Provide the (x, y) coordinate of the cell's center where the given text is located.  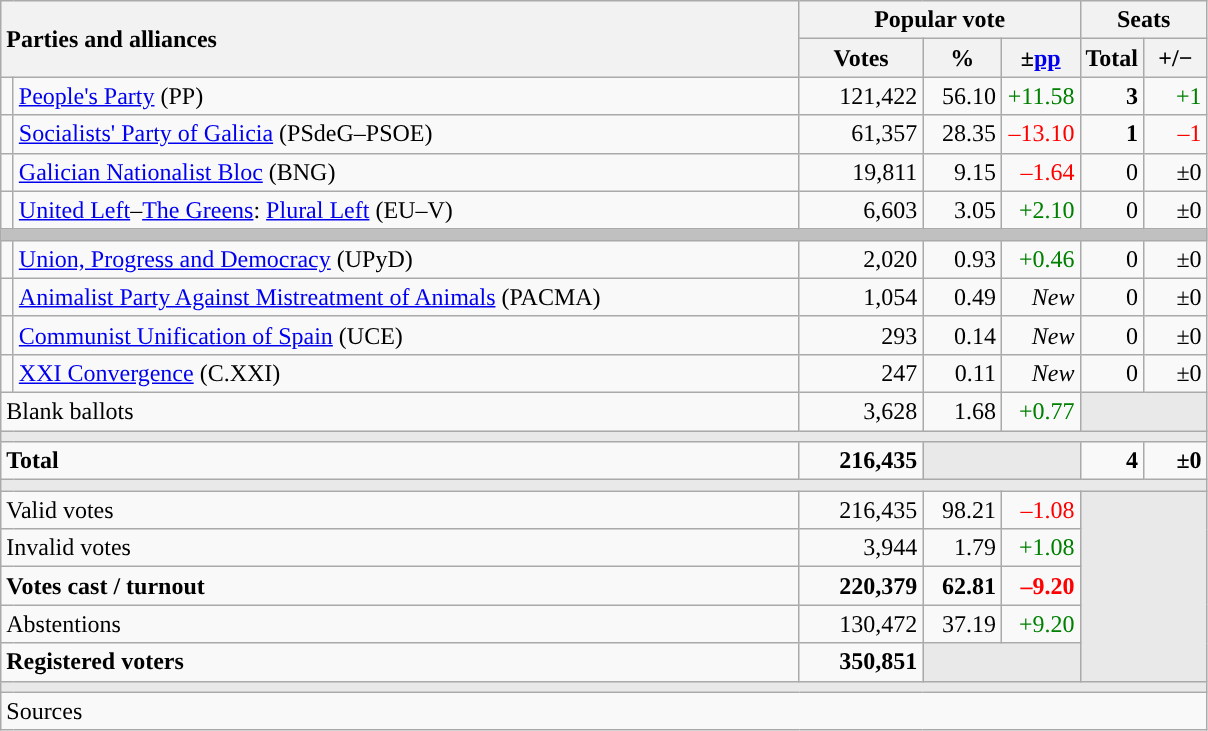
Abstentions (400, 624)
+11.58 (1040, 96)
Seats (1144, 20)
Animalist Party Against Mistreatment of Animals (PACMA) (406, 297)
3,944 (861, 548)
Popular vote (940, 20)
0.14 (962, 335)
+0.46 (1040, 259)
0.49 (962, 297)
Sources (604, 711)
130,472 (861, 624)
+0.77 (1040, 411)
Socialists' Party of Galicia (PSdeG–PSOE) (406, 134)
±pp (1040, 58)
–1 (1176, 134)
–13.10 (1040, 134)
1,054 (861, 297)
Blank ballots (400, 411)
–1.64 (1040, 172)
28.35 (962, 134)
1 (1112, 134)
4 (1112, 461)
Parties and alliances (400, 39)
XXI Convergence (C.XXI) (406, 373)
People's Party (PP) (406, 96)
Invalid votes (400, 548)
+/− (1176, 58)
% (962, 58)
United Left–The Greens: Plural Left (EU–V) (406, 210)
19,811 (861, 172)
98.21 (962, 510)
+1.08 (1040, 548)
293 (861, 335)
+1 (1176, 96)
–1.08 (1040, 510)
Registered voters (400, 662)
+2.10 (1040, 210)
Galician Nationalist Bloc (BNG) (406, 172)
37.19 (962, 624)
0.93 (962, 259)
247 (861, 373)
62.81 (962, 586)
2,020 (861, 259)
–9.20 (1040, 586)
1.68 (962, 411)
3,628 (861, 411)
Valid votes (400, 510)
3.05 (962, 210)
61,357 (861, 134)
0.11 (962, 373)
1.79 (962, 548)
Union, Progress and Democracy (UPyD) (406, 259)
6,603 (861, 210)
Communist Unification of Spain (UCE) (406, 335)
56.10 (962, 96)
121,422 (861, 96)
+9.20 (1040, 624)
Votes (861, 58)
3 (1112, 96)
Votes cast / turnout (400, 586)
9.15 (962, 172)
350,851 (861, 662)
220,379 (861, 586)
